Search for the cell housing the specified text and yield its (x, y) center coordinate. 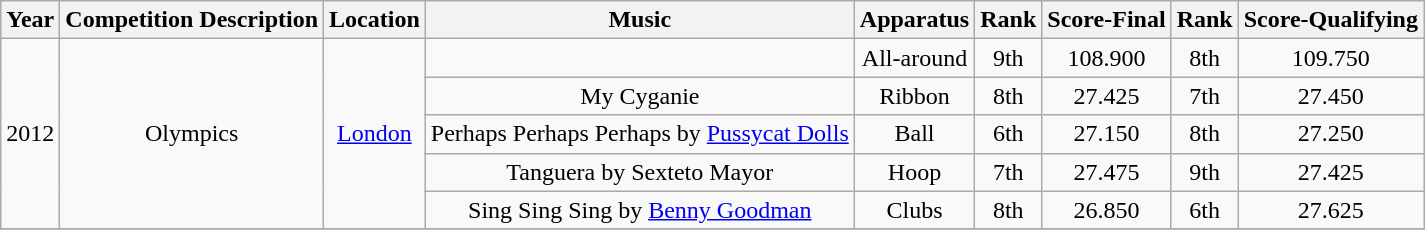
Ball (914, 134)
108.900 (1106, 58)
27.625 (1330, 210)
Hoop (914, 172)
27.150 (1106, 134)
Ribbon (914, 96)
Olympics (192, 134)
Sing Sing Sing by Benny Goodman (640, 210)
All-around (914, 58)
Perhaps Perhaps Perhaps by Pussycat Dolls (640, 134)
109.750 (1330, 58)
Clubs (914, 210)
Tanguera by Sexteto Mayor (640, 172)
Location (375, 20)
London (375, 134)
My Cyganie (640, 96)
Music (640, 20)
Year (30, 20)
Apparatus (914, 20)
2012 (30, 134)
26.850 (1106, 210)
Score-Qualifying (1330, 20)
27.475 (1106, 172)
27.250 (1330, 134)
Score-Final (1106, 20)
Competition Description (192, 20)
27.450 (1330, 96)
